Capture the cell that displays the provided text and extract its [x, y] central coordinate. 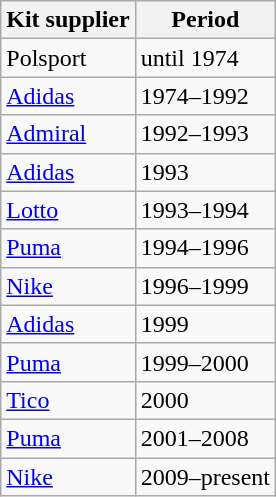
1993 [205, 172]
Lotto [68, 210]
2000 [205, 400]
1993–1994 [205, 210]
1996–1999 [205, 286]
2001–2008 [205, 438]
Admiral [68, 134]
1999–2000 [205, 362]
1999 [205, 324]
Tico [68, 400]
2009–present [205, 477]
Kit supplier [68, 20]
until 1974 [205, 58]
1974–1992 [205, 96]
1994–1996 [205, 248]
Polsport [68, 58]
Period [205, 20]
1992–1993 [205, 134]
